Detect which cell encompasses the target text, then output its [x, y] center coordinate. 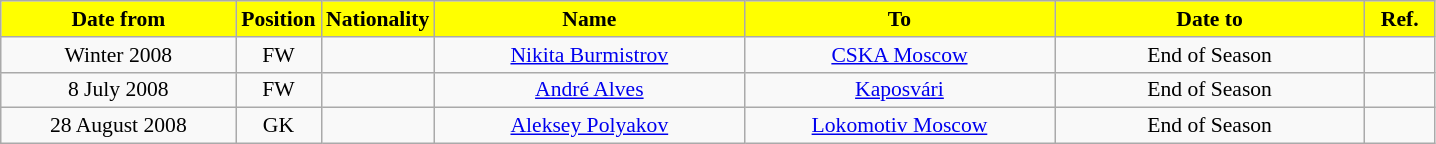
To [899, 19]
8 July 2008 [118, 90]
GK [278, 126]
28 August 2008 [118, 126]
Position [278, 19]
Winter 2008 [118, 55]
Date to [1210, 19]
Date from [118, 19]
Ref. [1400, 19]
André Alves [589, 90]
Kaposvári [899, 90]
Nikita Burmistrov [589, 55]
Nationality [378, 19]
Aleksey Polyakov [589, 126]
Name [589, 19]
CSKA Moscow [899, 55]
Lokomotiv Moscow [899, 126]
